Search for the cell housing the specified text and yield its (X, Y) center coordinate. 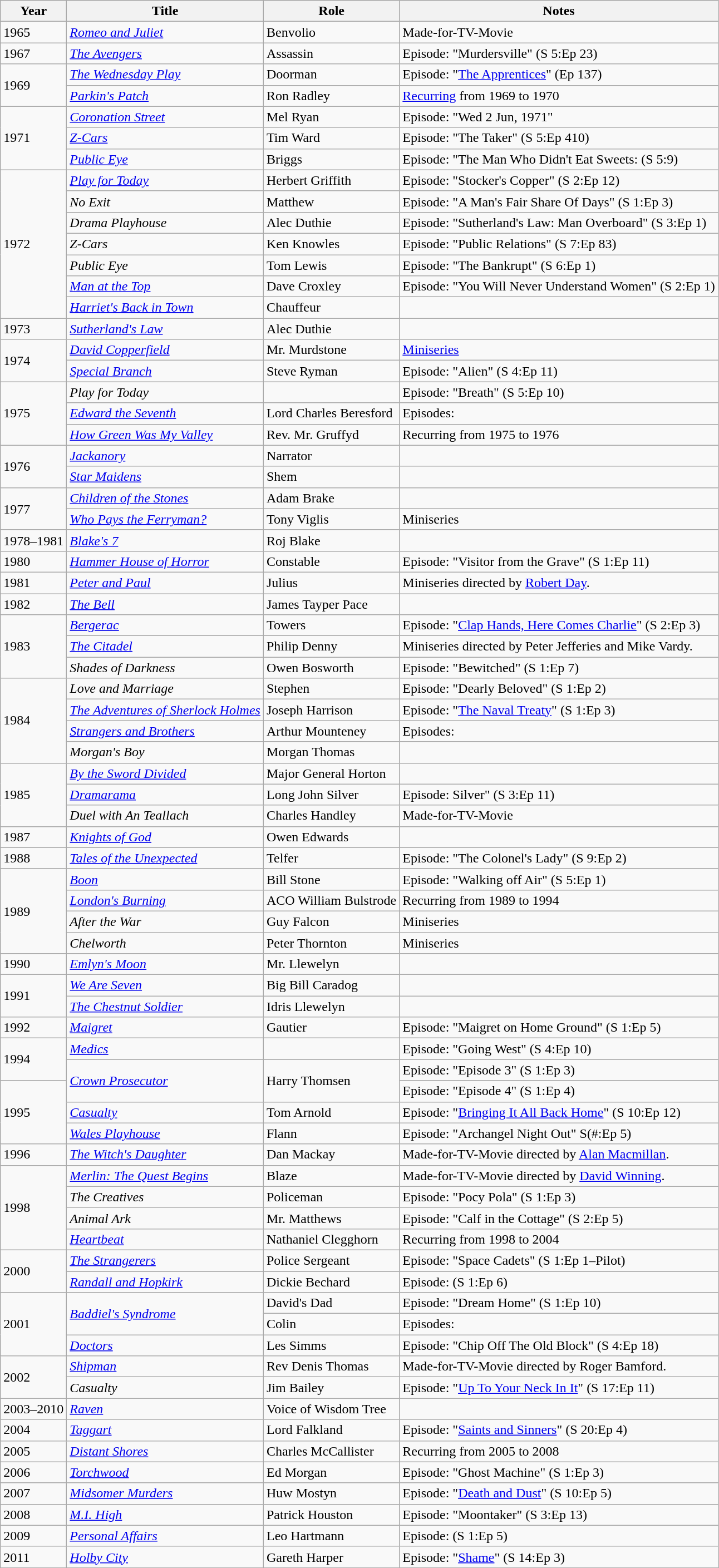
Torchwood (165, 1472)
Knights of God (165, 837)
Dramarama (165, 795)
Episode: "Alien" (S 4:Ep 11) (559, 371)
Arthur Mounteney (331, 731)
1976 (33, 466)
1965 (33, 32)
Raven (165, 1409)
Sutherland's Law (165, 329)
Philip Denny (331, 647)
Episode: "Wed 2 Jun, 1971" (559, 117)
1974 (33, 361)
Heartbeat (165, 1239)
Baddiel's Syndrome (165, 1314)
Tales of the Unexpected (165, 858)
Towers (331, 625)
1978–1981 (33, 540)
The Bell (165, 604)
1972 (33, 244)
1991 (33, 996)
1977 (33, 509)
Man at the Top (165, 287)
Tom Lewis (331, 265)
1973 (33, 329)
1992 (33, 1028)
Flann (331, 1133)
Gareth Harper (331, 1557)
Julius (331, 583)
1995 (33, 1112)
Adam Brake (331, 498)
Episode: "The Naval Treaty" (S 1:Ep 3) (559, 710)
1975 (33, 413)
Drama Playhouse (165, 223)
Dickie Bechard (331, 1281)
Episode: "Moontaker" (S 3:Ep 13) (559, 1515)
Matthew (331, 201)
Bergerac (165, 625)
Notes (559, 11)
Charles McCallister (331, 1451)
Peter Thornton (331, 943)
Recurring from 1989 to 1994 (559, 900)
Jackanory (165, 456)
Tony Viglis (331, 519)
2001 (33, 1324)
ACO William Bulstrode (331, 900)
Episode: "The Bankrupt" (S 6:Ep 1) (559, 265)
Episode: "Pocy Pola" (S 1:Ep 3) (559, 1197)
Strangers and Brothers (165, 731)
Episode: "Space Cadets" (S 1:Ep 1–Pilot) (559, 1260)
Jim Bailey (331, 1388)
Major General Horton (331, 773)
Briggs (331, 159)
Randall and Hopkirk (165, 1281)
Coronation Street (165, 117)
The Witch's Daughter (165, 1155)
James Tayper Pace (331, 604)
The Chestnut Soldier (165, 1007)
Personal Affairs (165, 1536)
2004 (33, 1430)
Emlyn's Moon (165, 964)
Year (33, 11)
London's Burning (165, 900)
Voice of Wisdom Tree (331, 1409)
Owen Bosworth (331, 668)
After the War (165, 921)
The Creatives (165, 1197)
Episode: "Episode 4" (S 1:Ep 4) (559, 1091)
Episode: "Up To Your Neck In It" (S 17:Ep 11) (559, 1388)
1984 (33, 721)
2000 (33, 1271)
2006 (33, 1472)
2008 (33, 1515)
Ed Morgan (331, 1472)
Episode: "Clap Hands, Here Comes Charlie" (S 2:Ep 3) (559, 625)
Episode: "The Man Who Didn't Eat Sweets: (S 5:9) (559, 159)
1994 (33, 1059)
Episode: "Visitor from the Grave" (S 1:Ep 11) (559, 561)
Patrick Houston (331, 1515)
Episode: "Breath" (S 5:Ep 10) (559, 392)
Maigret (165, 1028)
David's Dad (331, 1303)
Rev. Mr. Gruffyd (331, 435)
Made-for-TV-Movie directed by Roger Bamford. (559, 1367)
Lord Charles Beresford (331, 413)
Bill Stone (331, 879)
Recurring from 1969 to 1970 (559, 96)
1969 (33, 85)
Huw Mostyn (331, 1493)
2009 (33, 1536)
Miniseries directed by Peter Jefferies and Mike Vardy. (559, 647)
Episode: (S 1:Ep 6) (559, 1281)
Shipman (165, 1367)
Title (165, 11)
Episode: "Saints and Sinners" (S 20:Ep 4) (559, 1430)
Rev Denis Thomas (331, 1367)
Episode: "Walking off Air" (S 5:Ep 1) (559, 879)
Holby City (165, 1557)
Tim Ward (331, 138)
Les Simms (331, 1345)
Made-for-TV-Movie directed by David Winning. (559, 1176)
1985 (33, 795)
Roj Blake (331, 540)
Idris Llewelyn (331, 1007)
Episode: "Murdersville" (S 5:Ep 23) (559, 53)
Colin (331, 1324)
Hammer House of Horror (165, 561)
Special Branch (165, 371)
Doorman (331, 75)
1967 (33, 53)
Episode: "The Taker" (S 5:Ep 410) (559, 138)
Long John Silver (331, 795)
Recurring from 1998 to 2004 (559, 1239)
M.I. High (165, 1515)
Episode: "You Will Never Understand Women" (S 2:Ep 1) (559, 287)
Ken Knowles (331, 244)
2003–2010 (33, 1409)
Recurring from 2005 to 2008 (559, 1451)
Episode: "Sutherland's Law: Man Overboard" (S 3:Ep 1) (559, 223)
Policeman (331, 1197)
Episode: "The Colonel's Lady" (S 9:Ep 2) (559, 858)
1990 (33, 964)
1989 (33, 911)
1981 (33, 583)
1980 (33, 561)
1982 (33, 604)
Dave Croxley (331, 287)
1998 (33, 1207)
Police Sergeant (331, 1260)
Shades of Darkness (165, 668)
Boon (165, 879)
Children of the Stones (165, 498)
Dan Mackay (331, 1155)
Episode: "Shame" (S 14:Ep 3) (559, 1557)
Peter and Paul (165, 583)
Blake's 7 (165, 540)
Mr. Murdstone (331, 350)
The Avengers (165, 53)
Episode: "The Apprentices" (Ep 137) (559, 75)
Episode: "Stocker's Copper" (S 2:Ep 12) (559, 180)
Medics (165, 1049)
Recurring from 1975 to 1976 (559, 435)
Telfer (331, 858)
Merlin: The Quest Begins (165, 1176)
Episode: "Dream Home" (S 1:Ep 10) (559, 1303)
The Strangerers (165, 1260)
Episode: "Maigret on Home Ground" (S 1:Ep 5) (559, 1028)
Episode: "Going West" (S 4:Ep 10) (559, 1049)
Morgan's Boy (165, 752)
Gautier (331, 1028)
Leo Hartmann (331, 1536)
Crown Prosecutor (165, 1081)
Morgan Thomas (331, 752)
2007 (33, 1493)
Charles Handley (331, 816)
The Adventures of Sherlock Holmes (165, 710)
2002 (33, 1377)
Parkin's Patch (165, 96)
Episode: "Archangel Night Out" S(#:Ep 5) (559, 1133)
Nathaniel Clegghorn (331, 1239)
1983 (33, 647)
Duel with An Teallach (165, 816)
Narrator (331, 456)
Episode: Silver" (S 3:Ep 11) (559, 795)
Chelworth (165, 943)
Doctors (165, 1345)
Episode: (S 1:Ep 5) (559, 1536)
Ron Radley (331, 96)
2005 (33, 1451)
2011 (33, 1557)
Assassin (331, 53)
Love and Marriage (165, 689)
Harriet's Back in Town (165, 308)
Episode: "Bringing It All Back Home" (S 10:Ep 12) (559, 1112)
Blaze (331, 1176)
The Citadel (165, 647)
Stephen (331, 689)
By the Sword Divided (165, 773)
Episode: "Bewitched" (S 1:Ep 7) (559, 668)
Tom Arnold (331, 1112)
The Wednesday Play (165, 75)
Midsomer Murders (165, 1493)
Episode: "Calf in the Cottage" (S 2:Ep 5) (559, 1218)
Owen Edwards (331, 837)
Herbert Griffith (331, 180)
Episode: "Dearly Beloved" (S 1:Ep 2) (559, 689)
Mr. Llewelyn (331, 964)
How Green Was My Valley (165, 435)
1988 (33, 858)
Mr. Matthews (331, 1218)
Role (331, 11)
Episode: "Episode 3" (S 1:Ep 3) (559, 1070)
Wales Playhouse (165, 1133)
Joseph Harrison (331, 710)
Steve Ryman (331, 371)
Benvolio (331, 32)
Edward the Seventh (165, 413)
Guy Falcon (331, 921)
Episode: "Public Relations" (S 7:Ep 83) (559, 244)
Made-for-TV-Movie directed by Alan Macmillan. (559, 1155)
1971 (33, 138)
Constable (331, 561)
1996 (33, 1155)
Episode: "Ghost Machine" (S 1:Ep 3) (559, 1472)
Episode: "A Man's Fair Share Of Days" (S 1:Ep 3) (559, 201)
David Copperfield (165, 350)
Animal Ark (165, 1218)
We Are Seven (165, 985)
Chauffeur (331, 308)
Episode: "Death and Dust" (S 10:Ep 5) (559, 1493)
Shem (331, 477)
No Exit (165, 201)
Who Pays the Ferryman? (165, 519)
Episode: "Chip Off The Old Block" (S 4:Ep 18) (559, 1345)
Romeo and Juliet (165, 32)
Distant Shores (165, 1451)
Star Maidens (165, 477)
Lord Falkland (331, 1430)
Harry Thomsen (331, 1081)
Big Bill Caradog (331, 985)
Taggart (165, 1430)
1987 (33, 837)
Miniseries directed by Robert Day. (559, 583)
Mel Ryan (331, 117)
